Search for the cell housing the specified text and yield its (X, Y) center coordinate. 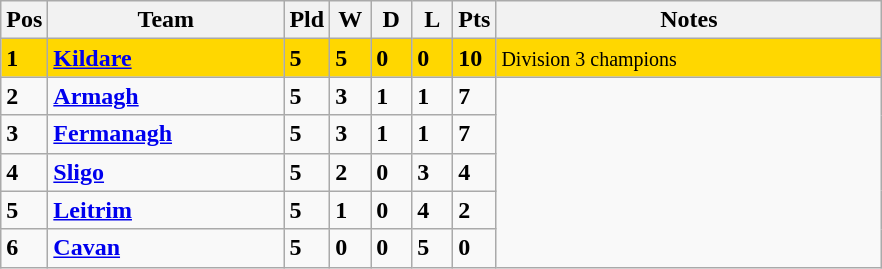
Pts (474, 20)
W (350, 20)
Notes (689, 20)
Kildare (166, 58)
Division 3 champions (689, 58)
L (432, 20)
Fermanagh (166, 134)
Pos (24, 20)
6 (24, 248)
Leitrim (166, 210)
Pld (307, 20)
Armagh (166, 96)
Cavan (166, 248)
D (392, 20)
10 (474, 58)
Team (166, 20)
Sligo (166, 172)
